Search for the cell housing the specified text and yield its (X, Y) center coordinate. 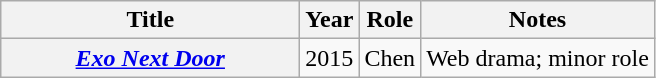
Notes (538, 20)
Role (390, 20)
2015 (330, 58)
Chen (390, 58)
Year (330, 20)
Web drama; minor role (538, 58)
Exo Next Door (150, 58)
Title (150, 20)
